Determine the (x, y) coordinate at the center of the cell enclosing the given text.  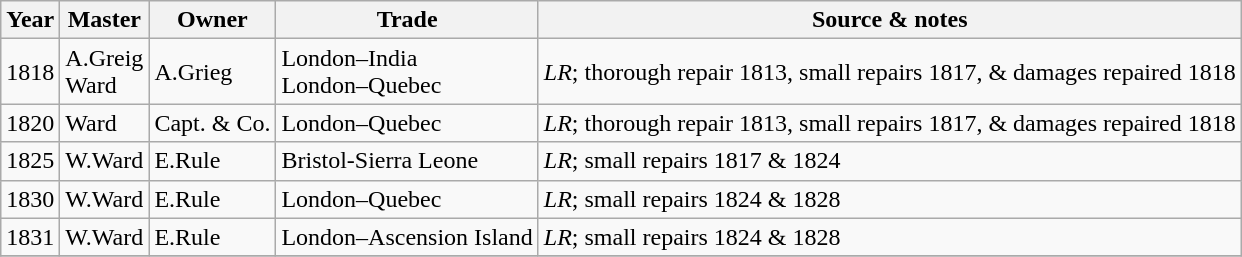
1818 (30, 72)
A.Grieg (212, 72)
London–IndiaLondon–Quebec (407, 72)
Year (30, 20)
Bristol-Sierra Leone (407, 161)
1820 (30, 123)
Owner (212, 20)
Trade (407, 20)
Master (104, 20)
LR; small repairs 1817 & 1824 (890, 161)
London–Ascension Island (407, 237)
A.GreigWard (104, 72)
1830 (30, 199)
Source & notes (890, 20)
1825 (30, 161)
Ward (104, 123)
Capt. & Co. (212, 123)
1831 (30, 237)
